Find where the given text appears and provide that cell's center as [X, Y] coordinate. 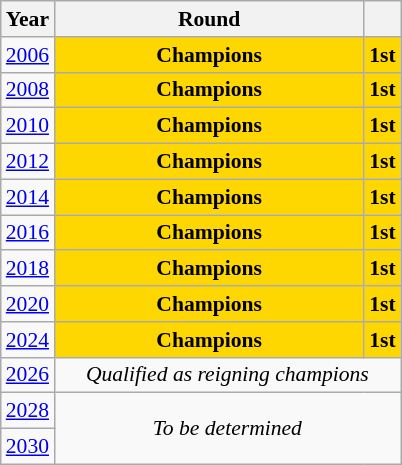
2028 [28, 411]
To be determined [228, 428]
2010 [28, 126]
2026 [28, 375]
2012 [28, 162]
Round [209, 19]
Qualified as reigning champions [228, 375]
2030 [28, 447]
2024 [28, 340]
2008 [28, 90]
2014 [28, 197]
Year [28, 19]
2016 [28, 233]
2018 [28, 269]
2020 [28, 304]
2006 [28, 55]
